Locate the cell with the specified text and output its (X, Y) center coordinate. 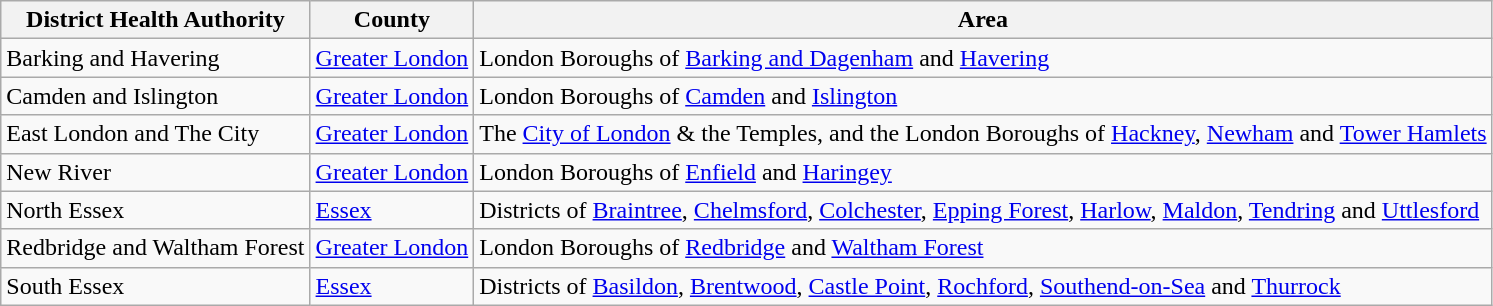
South Essex (156, 286)
New River (156, 172)
London Boroughs of Redbridge and Waltham Forest (983, 248)
London Boroughs of Camden and Islington (983, 96)
London Boroughs of Barking and Dagenham and Havering (983, 58)
District Health Authority (156, 20)
The City of London & the Temples, and the London Boroughs of Hackney, Newham and Tower Hamlets (983, 134)
Barking and Havering (156, 58)
Districts of Basildon, Brentwood, Castle Point, Rochford, Southend-on-Sea and Thurrock (983, 286)
Area (983, 20)
North Essex (156, 210)
Districts of Braintree, Chelmsford, Colchester, Epping Forest, Harlow, Maldon, Tendring and Uttlesford (983, 210)
County (392, 20)
Redbridge and Waltham Forest (156, 248)
East London and The City (156, 134)
Camden and Islington (156, 96)
London Boroughs of Enfield and Haringey (983, 172)
